Return the (x, y) coordinate for the center point of the cell that contains the specified text.  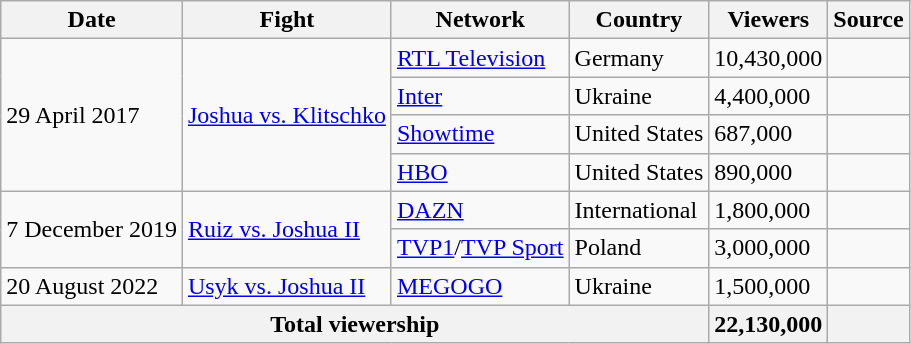
29 April 2017 (92, 115)
Viewers (768, 20)
7 December 2019 (92, 229)
MEGOGO (480, 286)
Inter (480, 96)
Joshua vs. Klitschko (286, 115)
Showtime (480, 134)
10,430,000 (768, 58)
Fight (286, 20)
Germany (639, 58)
Country (639, 20)
International (639, 210)
4,400,000 (768, 96)
TVP1/TVP Sport (480, 248)
890,000 (768, 172)
Date (92, 20)
DAZN (480, 210)
Total viewership (355, 324)
20 August 2022 (92, 286)
Ruiz vs. Joshua II (286, 229)
Poland (639, 248)
RTL Television (480, 58)
22,130,000 (768, 324)
3,000,000 (768, 248)
687,000 (768, 134)
Source (868, 20)
Network (480, 20)
1,800,000 (768, 210)
1,500,000 (768, 286)
Usyk vs. Joshua II (286, 286)
HBO (480, 172)
